Capture the cell that displays the provided text and extract its [X, Y] central coordinate. 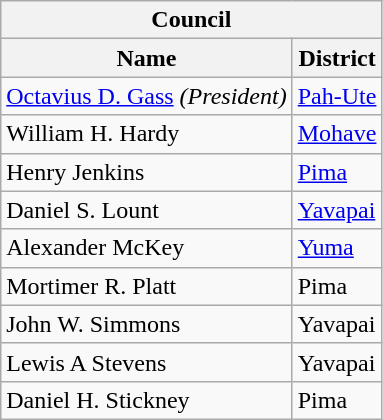
District [337, 58]
Mortimer R. Platt [146, 286]
Alexander McKey [146, 248]
Yuma [337, 248]
William H. Hardy [146, 134]
Lewis A Stevens [146, 362]
Octavius D. Gass (President) [146, 96]
Name [146, 58]
Daniel S. Lount [146, 210]
Pah-Ute [337, 96]
John W. Simmons [146, 324]
Council [192, 20]
Mohave [337, 134]
Daniel H. Stickney [146, 400]
Henry Jenkins [146, 172]
